From the cell containing the given text, extract its center point as [x, y] coordinate. 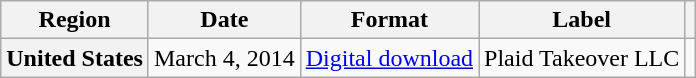
Digital download [389, 58]
March 4, 2014 [224, 58]
Label [582, 20]
Format [389, 20]
Region [75, 20]
Plaid Takeover LLC [582, 58]
United States [75, 58]
Date [224, 20]
